Provide the [X, Y] coordinate of the cell's center where the given text is located.  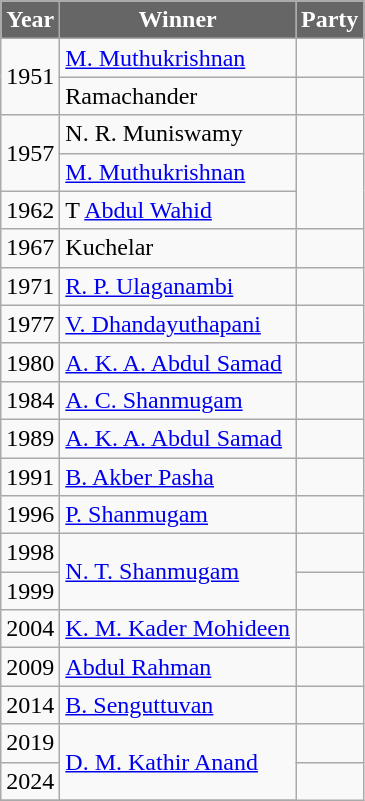
2014 [30, 705]
Party [330, 20]
2004 [30, 629]
1957 [30, 153]
Winner [178, 20]
B. Akber Pasha [178, 477]
1998 [30, 553]
1989 [30, 438]
K. M. Kader Mohideen [178, 629]
N. T. Shanmugam [178, 572]
P. Shanmugam [178, 515]
2024 [30, 781]
1977 [30, 324]
Abdul Rahman [178, 667]
Kuchelar [178, 248]
D. M. Kathir Anand [178, 762]
1971 [30, 286]
1951 [30, 77]
1984 [30, 400]
1980 [30, 362]
R. P. Ulaganambi [178, 286]
A. C. Shanmugam [178, 400]
2019 [30, 743]
B. Senguttuvan [178, 705]
V. Dhandayuthapani [178, 324]
N. R. Muniswamy [178, 134]
Year [30, 20]
1962 [30, 210]
T Abdul Wahid [178, 210]
1967 [30, 248]
Ramachander [178, 96]
2009 [30, 667]
1999 [30, 591]
1991 [30, 477]
1996 [30, 515]
